Find where the given text appears and provide that cell's center as [x, y] coordinate. 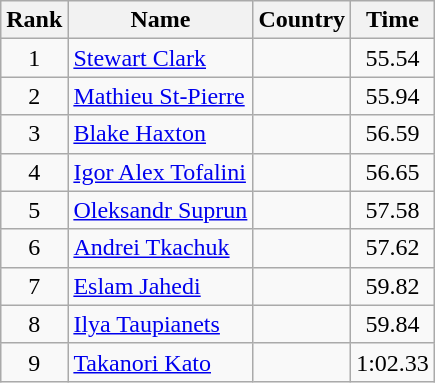
8 [34, 324]
Rank [34, 20]
59.84 [393, 324]
2 [34, 96]
1 [34, 58]
55.94 [393, 96]
56.59 [393, 134]
Eslam Jahedi [160, 286]
Ilya Taupianets [160, 324]
57.62 [393, 248]
55.54 [393, 58]
7 [34, 286]
56.65 [393, 172]
Blake Haxton [160, 134]
5 [34, 210]
6 [34, 248]
Stewart Clark [160, 58]
Igor Alex Tofalini [160, 172]
Andrei Tkachuk [160, 248]
Mathieu St-Pierre [160, 96]
1:02.33 [393, 362]
Takanori Kato [160, 362]
Name [160, 20]
57.58 [393, 210]
9 [34, 362]
Country [302, 20]
3 [34, 134]
Time [393, 20]
59.82 [393, 286]
4 [34, 172]
Oleksandr Suprun [160, 210]
